Return (X, Y) of the center of cell containing provided text 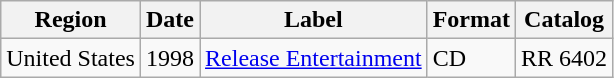
1998 (170, 58)
Date (170, 20)
Format (471, 20)
United States (71, 58)
Catalog (564, 20)
Label (314, 20)
Region (71, 20)
Release Entertainment (314, 58)
CD (471, 58)
RR 6402 (564, 58)
